Return [x, y] of the center of cell containing provided text 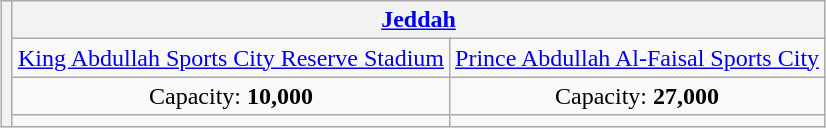
Jeddah [418, 20]
King Abdullah Sports City Reserve Stadium [230, 58]
Capacity: 10,000 [230, 96]
Capacity: 27,000 [638, 96]
Prince Abdullah Al-Faisal Sports City [638, 58]
